Find where the given text appears and provide that cell's center as [x, y] coordinate. 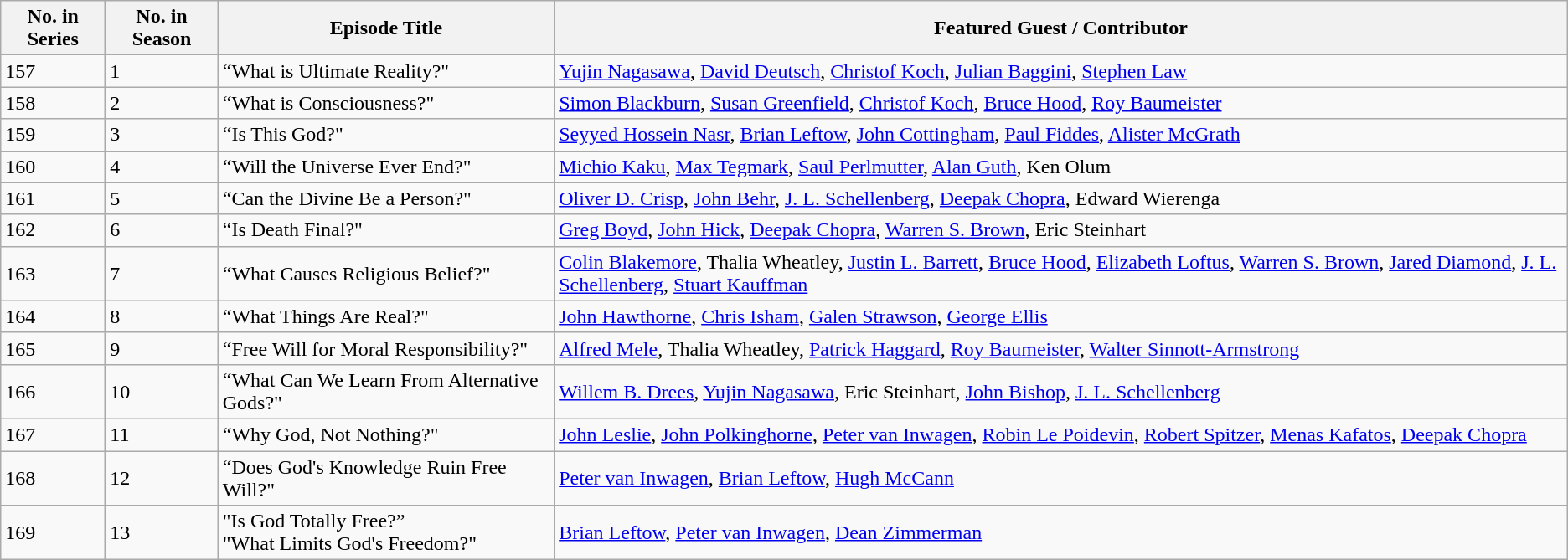
167 [54, 434]
“What is Consciousness?" [385, 103]
169 [54, 532]
Seyyed Hossein Nasr, Brian Leftow, John Cottingham, Paul Fiddes, Alister McGrath [1061, 135]
“Does God's Knowledge Ruin Free Will?" [385, 477]
“What Can We Learn From Alternative Gods?" [385, 392]
Episode Title [385, 28]
“What Causes Religious Belief?" [385, 273]
John Leslie, John Polkinghorne, Peter van Inwagen, Robin Le Poidevin, Robert Spitzer, Menas Kafatos, Deepak Chopra [1061, 434]
John Hawthorne, Chris Isham, Galen Strawson, George Ellis [1061, 316]
Michio Kaku, Max Tegmark, Saul Perlmutter, Alan Guth, Ken Olum [1061, 167]
165 [54, 348]
No. in Season [162, 28]
Willem B. Drees, Yujin Nagasawa, Eric Steinhart, John Bishop, J. L. Schellenberg [1061, 392]
No. in Series [54, 28]
157 [54, 71]
“Is Death Final?" [385, 230]
“Why God, Not Nothing?" [385, 434]
168 [54, 477]
“Is This God?" [385, 135]
166 [54, 392]
7 [162, 273]
162 [54, 230]
1 [162, 71]
5 [162, 198]
“Will the Universe Ever End?" [385, 167]
Alfred Mele, Thalia Wheatley, Patrick Haggard, Roy Baumeister, Walter Sinnott-Armstrong [1061, 348]
“Can the Divine Be a Person?" [385, 198]
“What is Ultimate Reality?" [385, 71]
“What Things Are Real?" [385, 316]
2 [162, 103]
Simon Blackburn, Susan Greenfield, Christof Koch, Bruce Hood, Roy Baumeister [1061, 103]
160 [54, 167]
6 [162, 230]
Oliver D. Crisp, John Behr, J. L. Schellenberg, Deepak Chopra, Edward Wierenga [1061, 198]
9 [162, 348]
12 [162, 477]
158 [54, 103]
Featured Guest / Contributor [1061, 28]
11 [162, 434]
Brian Leftow, Peter van Inwagen, Dean Zimmerman [1061, 532]
"Is God Totally Free?” "What Limits God's Freedom?" [385, 532]
Peter van Inwagen, Brian Leftow, Hugh McCann [1061, 477]
Yujin Nagasawa, David Deutsch, Christof Koch, Julian Baggini, Stephen Law [1061, 71]
4 [162, 167]
159 [54, 135]
8 [162, 316]
164 [54, 316]
161 [54, 198]
3 [162, 135]
“Free Will for Moral Responsibility?" [385, 348]
Greg Boyd, John Hick, Deepak Chopra, Warren S. Brown, Eric Steinhart [1061, 230]
163 [54, 273]
10 [162, 392]
13 [162, 532]
